From the cell containing the given text, extract its center point as [X, Y] coordinate. 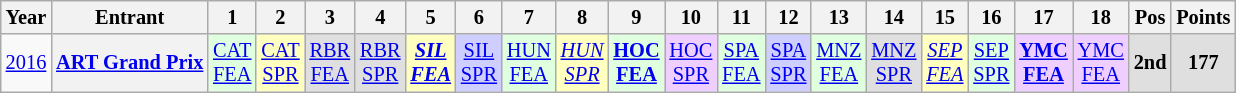
SPASPR [788, 63]
HOCFEA [636, 63]
16 [991, 17]
1 [232, 17]
MNZFEA [838, 63]
SPAFEA [741, 63]
Pos [1150, 17]
12 [788, 17]
6 [479, 17]
3 [330, 17]
8 [582, 17]
SILFEA [430, 63]
MNZSPR [894, 63]
RBRSPR [380, 63]
5 [430, 17]
HUNFEA [529, 63]
14 [894, 17]
CATSPR [280, 63]
ART Grand Prix [130, 63]
4 [380, 17]
SEPFEA [944, 63]
2nd [1150, 63]
SILSPR [479, 63]
HUNSPR [582, 63]
HOCSPR [692, 63]
13 [838, 17]
177 [1203, 63]
7 [529, 17]
17 [1043, 17]
2016 [26, 63]
RBRFEA [330, 63]
15 [944, 17]
CATFEA [232, 63]
2 [280, 17]
10 [692, 17]
SEPSPR [991, 63]
18 [1101, 17]
Points [1203, 17]
11 [741, 17]
9 [636, 17]
Entrant [130, 17]
Year [26, 17]
